Detect which cell encompasses the target text, then output its [x, y] center coordinate. 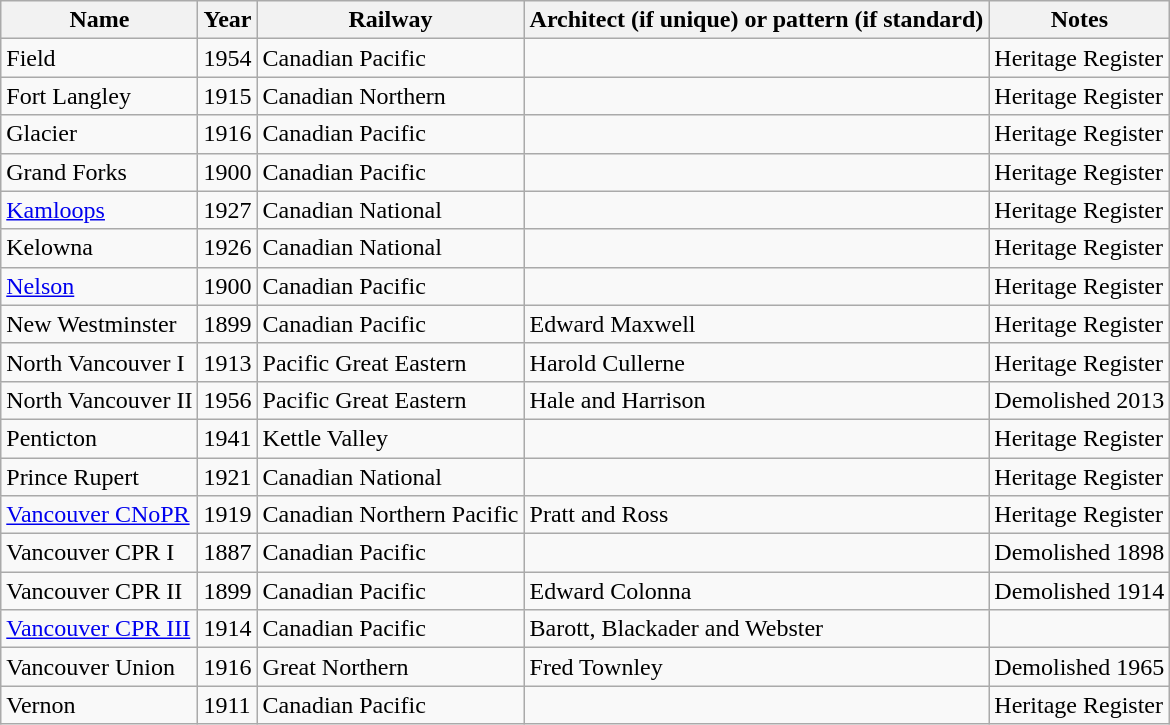
New Westminster [100, 324]
North Vancouver I [100, 362]
Harold Cullerne [756, 362]
1941 [228, 438]
Fort Langley [100, 96]
Edward Maxwell [756, 324]
Barott, Blackader and Webster [756, 629]
Vancouver CPR III [100, 629]
Demolished 1898 [1080, 553]
1914 [228, 629]
1915 [228, 96]
1954 [228, 58]
Demolished 1965 [1080, 667]
Grand Forks [100, 172]
Kelowna [100, 248]
Architect (if unique) or pattern (if standard) [756, 20]
Vernon [100, 705]
Canadian Northern Pacific [390, 515]
1913 [228, 362]
Prince Rupert [100, 477]
1926 [228, 248]
1887 [228, 553]
Vancouver CNoPR [100, 515]
Vancouver Union [100, 667]
Hale and Harrison [756, 400]
1927 [228, 210]
Nelson [100, 286]
Fred Townley [756, 667]
1921 [228, 477]
Name [100, 20]
1956 [228, 400]
Year [228, 20]
Demolished 1914 [1080, 591]
Glacier [100, 134]
1911 [228, 705]
Penticton [100, 438]
Vancouver CPR I [100, 553]
Pratt and Ross [756, 515]
Demolished 2013 [1080, 400]
Vancouver CPR II [100, 591]
Edward Colonna [756, 591]
1919 [228, 515]
Railway [390, 20]
North Vancouver II [100, 400]
Kettle Valley [390, 438]
Kamloops [100, 210]
Great Northern [390, 667]
Notes [1080, 20]
Canadian Northern [390, 96]
Field [100, 58]
